Scan for the cell matching the given text and deliver its (X, Y) coordinate at center. 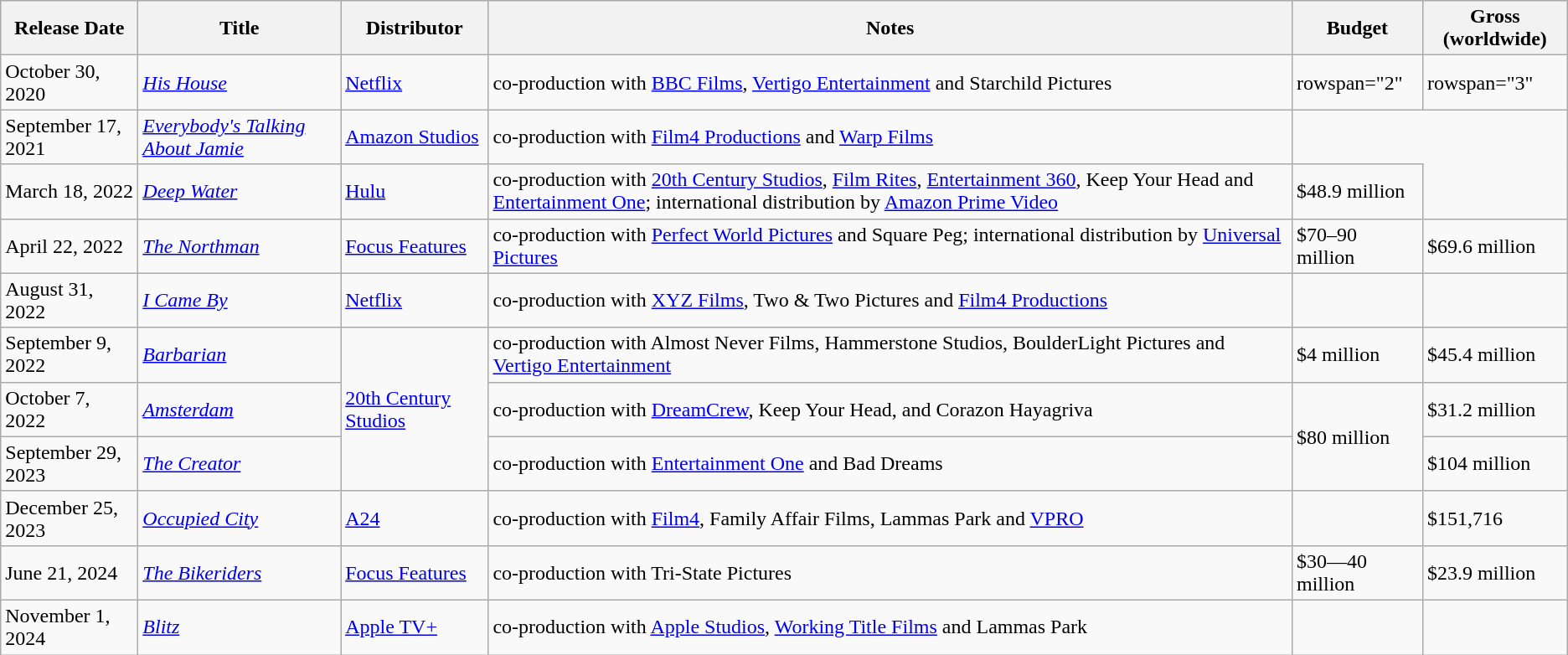
co-production with DreamCrew, Keep Your Head, and Corazon Hayagriva (890, 409)
co-production with BBC Films, Vertigo Entertainment and Starchild Pictures (890, 82)
October 30, 2020 (70, 82)
$45.4 million (1494, 355)
$48.9 million (1357, 191)
June 21, 2024 (70, 573)
co-production with Film4 Productions and Warp Films (890, 137)
co-production with Entertainment One and Bad Dreams (890, 464)
Release Date (70, 28)
$4 million (1357, 355)
Everybody's Talking About Jamie (240, 137)
Hulu (415, 191)
Apple TV+ (415, 627)
April 22, 2022 (70, 246)
rowspan="3" (1494, 82)
September 17, 2021 (70, 137)
The Bikeriders (240, 573)
co-production with Tri-State Pictures (890, 573)
The Northman (240, 246)
Amazon Studios (415, 137)
Occupied City (240, 518)
co-production with Apple Studios, Working Title Films and Lammas Park (890, 627)
September 29, 2023 (70, 464)
$104 million (1494, 464)
Budget (1357, 28)
Distributor (415, 28)
$80 million (1357, 436)
co-production with XYZ Films, Two & Two Pictures and Film4 Productions (890, 300)
November 1, 2024 (70, 627)
August 31, 2022 (70, 300)
His House (240, 82)
The Creator (240, 464)
October 7, 2022 (70, 409)
20th Century Studios (415, 409)
Title (240, 28)
$151,716 (1494, 518)
$30—40 million (1357, 573)
A24 (415, 518)
December 25, 2023 (70, 518)
$23.9 million (1494, 573)
Deep Water (240, 191)
co-production with Film4, Family Affair Films, Lammas Park and VPRO (890, 518)
Amsterdam (240, 409)
March 18, 2022 (70, 191)
co-production with Perfect World Pictures and Square Peg; international distribution by Universal Pictures (890, 246)
$31.2 million (1494, 409)
co-production with Almost Never Films, Hammerstone Studios, BoulderLight Pictures and Vertigo Entertainment (890, 355)
rowspan="2" (1357, 82)
Barbarian (240, 355)
September 9, 2022 (70, 355)
Gross (worldwide) (1494, 28)
Blitz (240, 627)
Notes (890, 28)
I Came By (240, 300)
$69.6 million (1494, 246)
$70–90 million (1357, 246)
